Find where the given text appears and provide that cell's center as [x, y] coordinate. 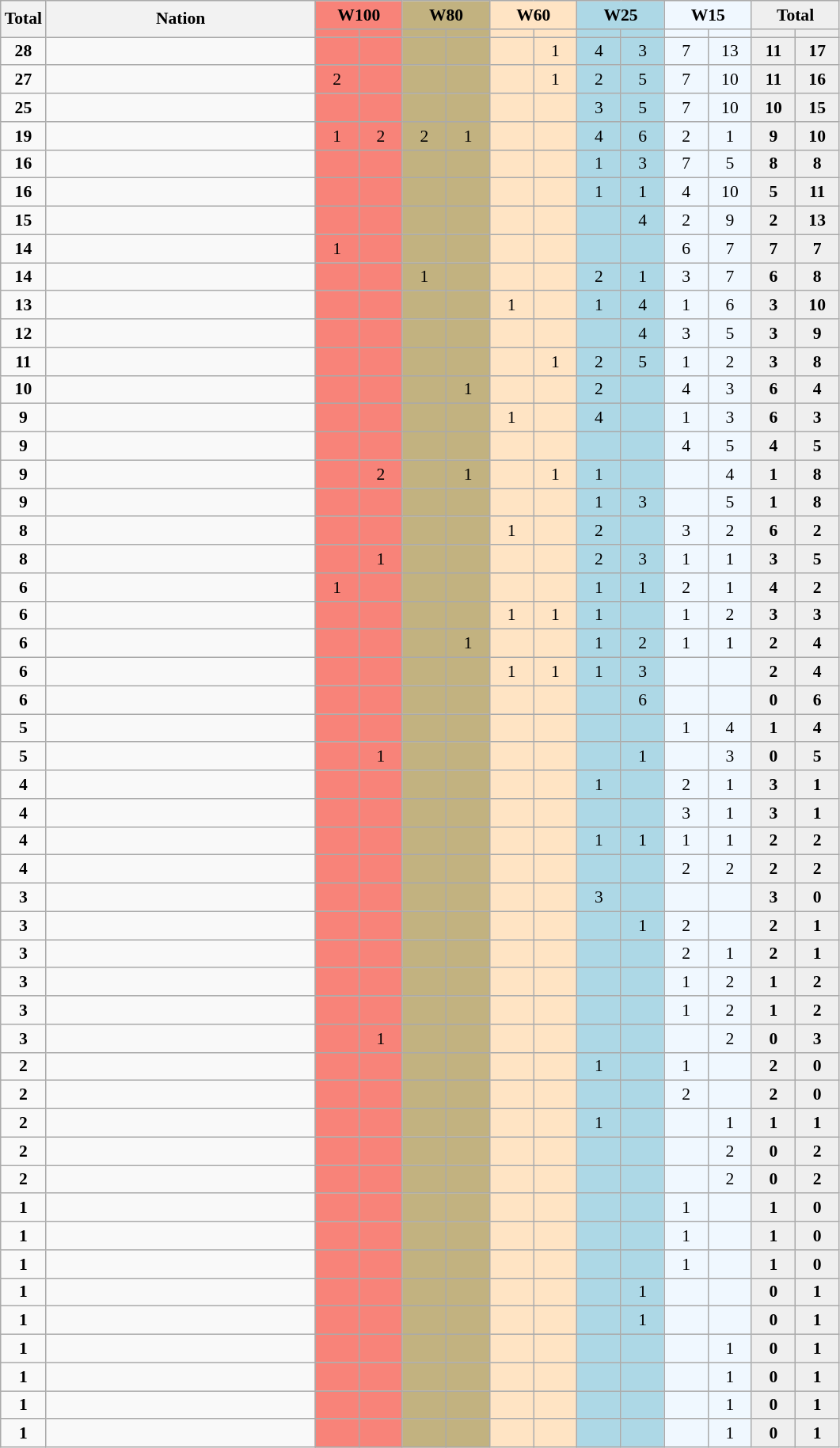
Nation [181, 19]
25 [24, 108]
W15 [708, 15]
28 [24, 51]
W80 [446, 15]
17 [817, 51]
W100 [359, 15]
12 [24, 333]
19 [24, 136]
W60 [534, 15]
27 [24, 80]
W25 [621, 15]
